Scan for the cell matching the given text and deliver its [X, Y] coordinate at center. 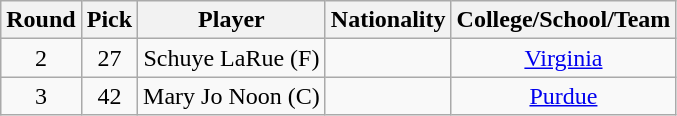
27 [109, 58]
2 [41, 58]
Nationality [388, 20]
Purdue [564, 96]
Pick [109, 20]
Virginia [564, 58]
Mary Jo Noon (C) [232, 96]
42 [109, 96]
College/School/Team [564, 20]
3 [41, 96]
Player [232, 20]
Round [41, 20]
Schuye LaRue (F) [232, 58]
